Detect which cell encompasses the target text, then output its [X, Y] center coordinate. 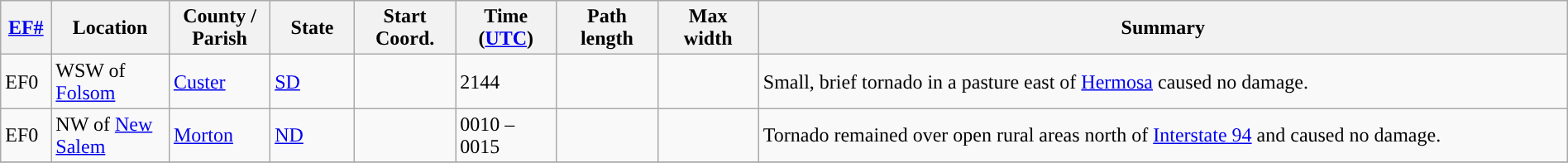
Custer [219, 81]
County / Parish [219, 28]
Morton [219, 136]
2144 [506, 81]
Max width [708, 28]
Time (UTC) [506, 28]
State [313, 28]
Small, brief tornado in a pasture east of Hermosa caused no damage. [1163, 81]
NW of New Salem [111, 136]
Start Coord. [404, 28]
Path length [607, 28]
WSW of Folsom [111, 81]
ND [313, 136]
Summary [1163, 28]
Location [111, 28]
Tornado remained over open rural areas north of Interstate 94 and caused no damage. [1163, 136]
0010 – 0015 [506, 136]
SD [313, 81]
EF# [26, 28]
